Find where the given text appears and provide that cell's center as (x, y) coordinate. 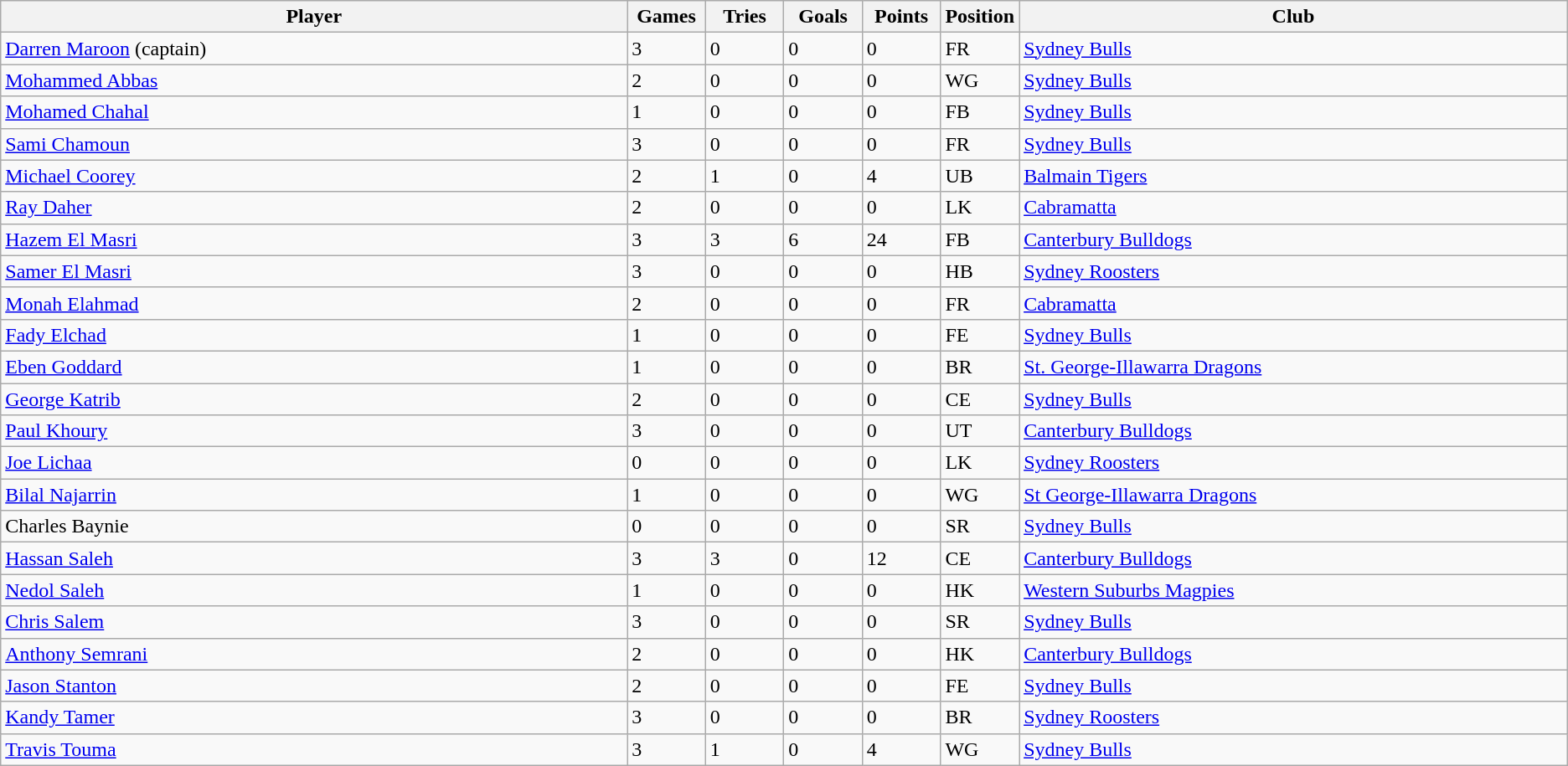
Sami Chamoun (314, 144)
Position (980, 17)
Player (314, 17)
George Katrib (314, 399)
UT (980, 431)
24 (901, 239)
Points (901, 17)
Fady Elchad (314, 335)
Balmain Tigers (1293, 176)
Tries (745, 17)
Goals (823, 17)
Samer El Masri (314, 271)
Hassan Saleh (314, 558)
Mohamed Chahal (314, 112)
6 (823, 239)
Jason Stanton (314, 686)
St George-Illawarra Dragons (1293, 495)
Charles Baynie (314, 527)
Bilal Najarrin (314, 495)
Chris Salem (314, 622)
Travis Touma (314, 749)
Anthony Semrani (314, 654)
Nedol Saleh (314, 590)
Joe Lichaa (314, 463)
Kandy Tamer (314, 717)
Hazem El Masri (314, 239)
Paul Khoury (314, 431)
Darren Maroon (captain) (314, 49)
Games (667, 17)
Monah Elahmad (314, 303)
Western Suburbs Magpies (1293, 590)
Eben Goddard (314, 367)
Michael Coorey (314, 176)
Club (1293, 17)
Ray Daher (314, 208)
HB (980, 271)
UB (980, 176)
Mohammed Abbas (314, 80)
St. George-Illawarra Dragons (1293, 367)
12 (901, 558)
